Determine the [x, y] coordinate at the center of the cell enclosing the given text.  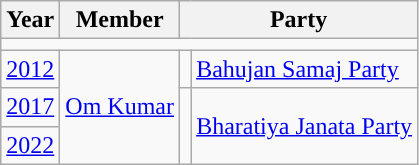
Member [120, 20]
Bharatiya Janata Party [304, 126]
2012 [30, 69]
Year [30, 20]
Party [299, 20]
Bahujan Samaj Party [304, 69]
2022 [30, 145]
Om Kumar [120, 107]
2017 [30, 107]
